Pinpoint the cell where the given text exists, returning its (x, y) midpoint coordinate. 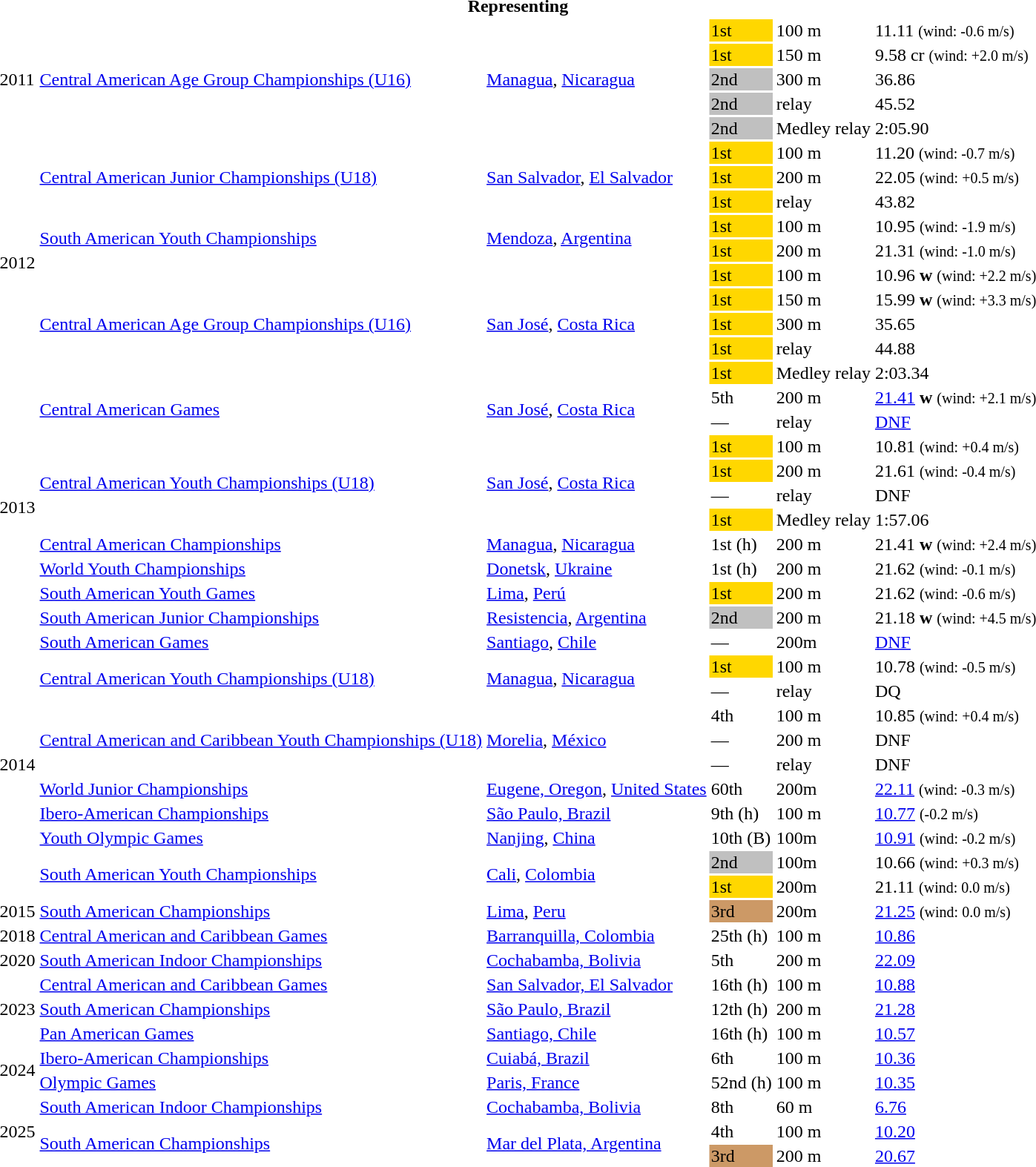
Youth Olympic Games (261, 838)
Mar del Plata, Argentina (597, 1143)
Lima, Perú (597, 593)
Morelia, México (597, 740)
52nd (h) (742, 1082)
Eugene, Oregon, United States (597, 789)
Mendoza, Argentina (597, 239)
South American Junior Championships (261, 618)
South American Games (261, 642)
Pan American Games (261, 1034)
Barranquilla, Colombia (597, 936)
South American Youth Games (261, 593)
World Junior Championships (261, 789)
Nanjing, China (597, 838)
Resistencia, Argentina (597, 618)
9th (h) (742, 813)
Paris, France (597, 1082)
8th (742, 1107)
Central American Championships (261, 544)
60 m (823, 1107)
Donetsk, Ukraine (597, 569)
60th (742, 789)
Cuiabá, Brazil (597, 1058)
6th (742, 1058)
Central American Games (261, 409)
10th (B) (742, 838)
Central American Junior Championships (U18) (261, 177)
World Youth Championships (261, 569)
Cali, Colombia (597, 875)
Olympic Games (261, 1082)
Lima, Peru (597, 911)
25th (h) (742, 936)
12th (h) (742, 1009)
Central American and Caribbean Youth Championships (U18) (261, 740)
